Provide the [x, y] coordinate of the cell's center where the given text is located.  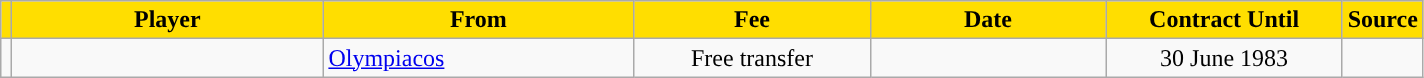
Free transfer [752, 58]
Fee [752, 20]
30 June 1983 [1224, 58]
Contract Until [1224, 20]
From [478, 20]
Olympiacos [478, 58]
Date [988, 20]
Player [168, 20]
Source [1382, 20]
